Find where the given text appears and provide that cell's center as (X, Y) coordinate. 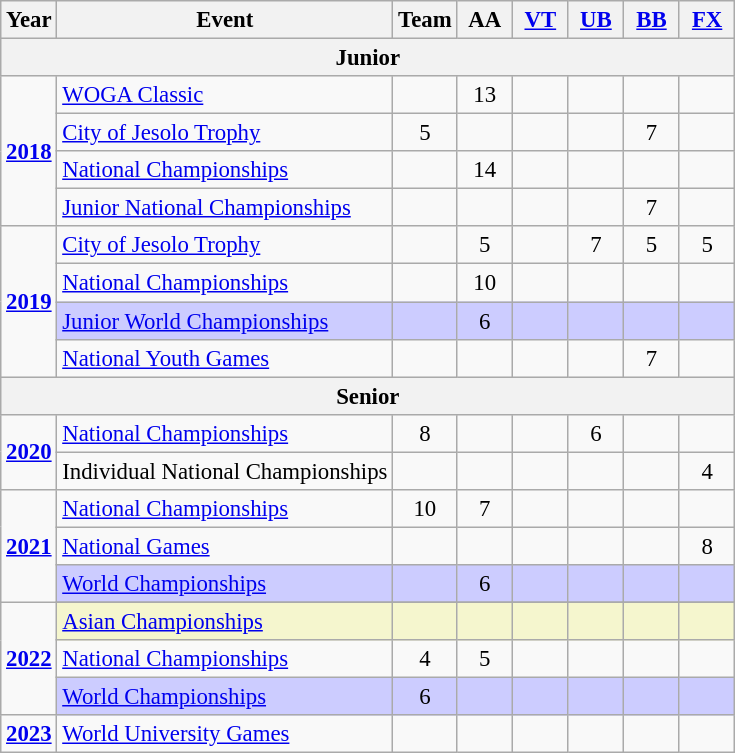
UB (596, 20)
AA (485, 20)
2021 (29, 546)
Junior World Championships (225, 321)
Individual National Championships (225, 471)
13 (485, 95)
2022 (29, 658)
2018 (29, 151)
World University Games (225, 734)
National Youth Games (225, 358)
FX (707, 20)
Asian Championships (225, 621)
2019 (29, 301)
BB (652, 20)
Junior National Championships (225, 208)
National Games (225, 546)
Event (225, 20)
Junior (368, 58)
Year (29, 20)
Senior (368, 396)
Team (425, 20)
2020 (29, 452)
2023 (29, 734)
VT (541, 20)
14 (485, 170)
WOGA Classic (225, 95)
